Return [x, y] of the center of cell containing provided text 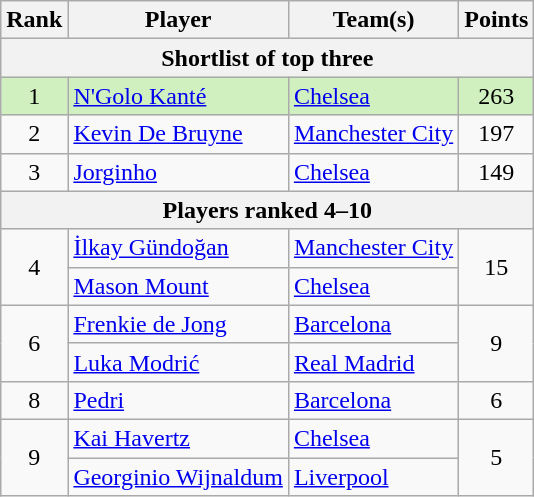
15 [496, 267]
Players ranked 4–10 [268, 210]
263 [496, 96]
Kai Havertz [178, 438]
Team(s) [373, 20]
Rank [34, 20]
Georginio Wijnaldum [178, 477]
5 [496, 457]
197 [496, 134]
N'Golo Kanté [178, 96]
Points [496, 20]
Player [178, 20]
Kevin De Bruyne [178, 134]
İlkay Gündoğan [178, 248]
Jorginho [178, 172]
3 [34, 172]
Shortlist of top three [268, 58]
8 [34, 400]
Liverpool [373, 477]
2 [34, 134]
149 [496, 172]
1 [34, 96]
Frenkie de Jong [178, 324]
4 [34, 267]
Pedri [178, 400]
Luka Modrić [178, 362]
Real Madrid [373, 362]
Mason Mount [178, 286]
